Find where the given text appears and provide that cell's center as [X, Y] coordinate. 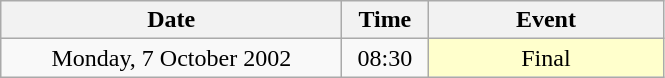
Date [172, 20]
Event [546, 20]
Time [385, 20]
Final [546, 58]
08:30 [385, 58]
Monday, 7 October 2002 [172, 58]
